Return [X, Y] of the center of cell containing provided text 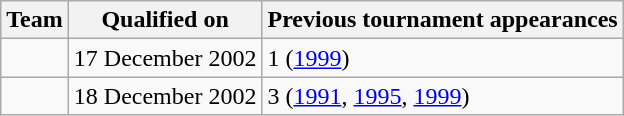
Previous tournament appearances [442, 20]
3 (1991, 1995, 1999) [442, 96]
1 (1999) [442, 58]
Team [35, 20]
18 December 2002 [165, 96]
17 December 2002 [165, 58]
Qualified on [165, 20]
